Detect which cell encompasses the target text, then output its [x, y] center coordinate. 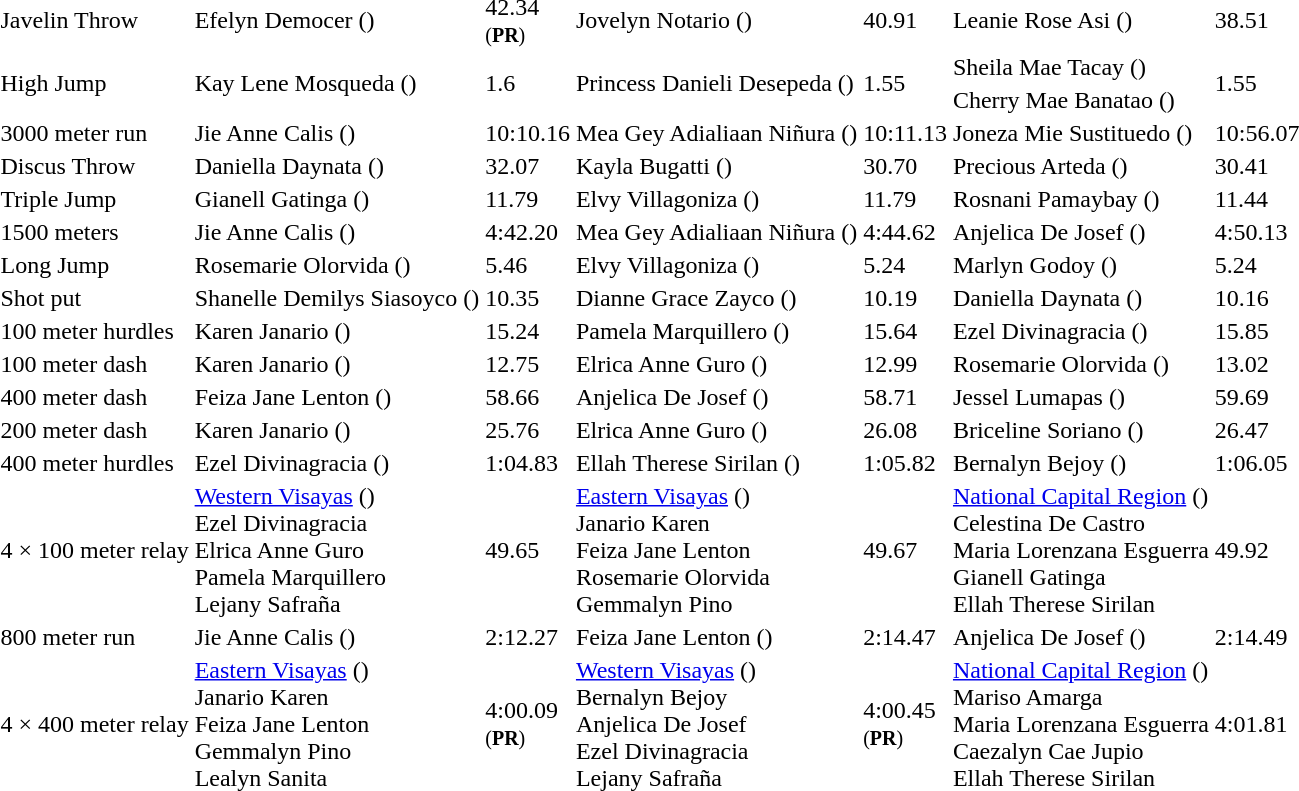
Kay Lene Mosqueda () [337, 84]
10:10.16 [528, 133]
32.07 [528, 166]
30.70 [906, 166]
26.08 [906, 430]
Pamela Marquillero () [716, 331]
1.55 [906, 84]
Cherry Mae Banatao () [1080, 100]
12.75 [528, 364]
1.6 [528, 84]
Marlyn Godoy () [1080, 265]
Joneza Mie Sustituedo () [1080, 133]
12.99 [906, 364]
2:12.27 [528, 637]
10:11.13 [906, 133]
49.65 [528, 550]
1:04.83 [528, 463]
4:42.20 [528, 232]
Princess Danieli Desepeda () [716, 84]
10.19 [906, 298]
Jessel Lumapas () [1080, 397]
Briceline Soriano () [1080, 430]
5.46 [528, 265]
58.66 [528, 397]
Eastern Visayas () Janario Karen Feiza Jane Lenton Rosemarie Olorvida Gemmalyn Pino [716, 550]
2:14.47 [906, 637]
National Capital Region () Celestina De Castro Maria Lorenzana Esguerra Gianell Gatinga Ellah Therese Sirilan [1080, 550]
Sheila Mae Tacay () [1080, 67]
49.67 [906, 550]
Shanelle Demilys Siasoyco () [337, 298]
1:05.82 [906, 463]
58.71 [906, 397]
Rosnani Pamaybay () [1080, 199]
Kayla Bugatti () [716, 166]
Bernalyn Bejoy () [1080, 463]
5.24 [906, 265]
10.35 [528, 298]
Gianell Gatinga () [337, 199]
15.64 [906, 331]
15.24 [528, 331]
Ellah Therese Sirilan () [716, 463]
Precious Arteda () [1080, 166]
4:44.62 [906, 232]
Dianne Grace Zayco () [716, 298]
Western Visayas () Ezel Divinagracia Elrica Anne Guro Pamela Marquillero Lejany Safraña [337, 550]
25.76 [528, 430]
